Return (x, y) of the center of cell containing provided text 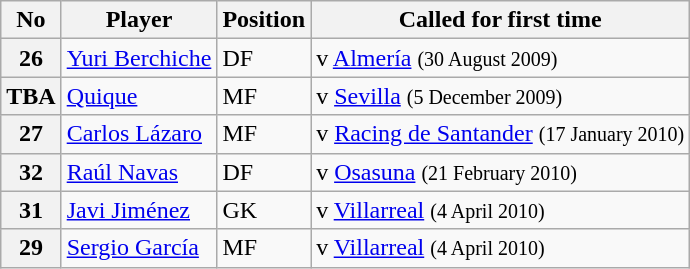
v Osasuna (21 February 2010) (500, 172)
v Sevilla (5 December 2009) (500, 96)
v Almería (30 August 2009) (500, 58)
Called for first time (500, 20)
Player (139, 20)
27 (31, 134)
TBA (31, 96)
31 (31, 210)
Sergio García (139, 248)
Raúl Navas (139, 172)
Quique (139, 96)
GK (264, 210)
Carlos Lázaro (139, 134)
Yuri Berchiche (139, 58)
No (31, 20)
26 (31, 58)
Javi Jiménez (139, 210)
Position (264, 20)
29 (31, 248)
32 (31, 172)
v Racing de Santander (17 January 2010) (500, 134)
